Pinpoint the cell where the given text exists, returning its (x, y) midpoint coordinate. 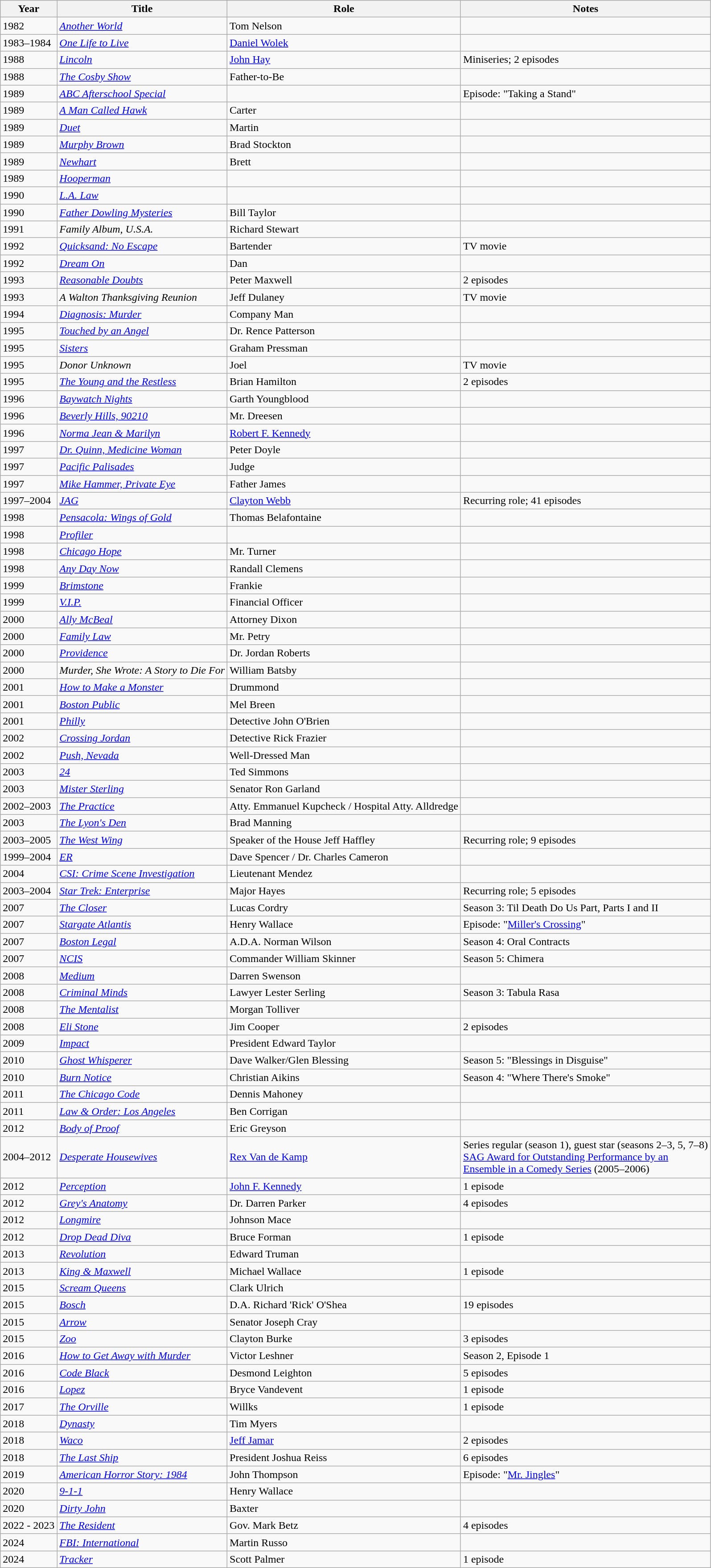
Baywatch Nights (142, 399)
Dynasty (142, 1424)
Boston Public (142, 704)
Father-to-Be (344, 77)
Series regular (season 1), guest star (seasons 2–3, 5, 7–8)SAG Award for Outstanding Performance by anEnsemble in a Comedy Series (2005–2006) (585, 1157)
The Chicago Code (142, 1094)
Season 5: Chimera (585, 958)
Jim Cooper (344, 1026)
3 episodes (585, 1339)
9-1-1 (142, 1491)
Quicksand: No Escape (142, 246)
Desmond Leighton (344, 1373)
Newhart (142, 161)
Star Trek: Enterprise (142, 891)
Mr. Petry (344, 636)
Providence (142, 653)
Daniel Wolek (344, 43)
John F. Kennedy (344, 1186)
Rex Van de Kamp (344, 1157)
Mr. Dreesen (344, 416)
Brian Hamilton (344, 382)
Brad Manning (344, 823)
Dream On (142, 263)
Duet (142, 127)
Scott Palmer (344, 1559)
1991 (29, 229)
Revolution (142, 1254)
Clark Ulrich (344, 1288)
Father Dowling Mysteries (142, 213)
Martin (344, 127)
Season 4: "Where There's Smoke" (585, 1077)
Speaker of the House Jeff Haffley (344, 840)
Christian Aikins (344, 1077)
1999–2004 (29, 857)
The Resident (142, 1525)
Zoo (142, 1339)
Dr. Rence Patterson (344, 331)
Longmire (142, 1220)
Any Day Now (142, 569)
Season 2, Episode 1 (585, 1356)
President Edward Taylor (344, 1044)
Family Law (142, 636)
Eric Greyson (344, 1128)
Michael Wallace (344, 1271)
Crossing Jordan (142, 738)
2004–2012 (29, 1157)
Dr. Quinn, Medicine Woman (142, 450)
The West Wing (142, 840)
Push, Nevada (142, 755)
Season 5: "Blessings in Disguise" (585, 1060)
Judge (344, 467)
Eli Stone (142, 1026)
Father James (344, 483)
Johnson Mace (344, 1220)
Pensacola: Wings of Gold (142, 518)
Year (29, 9)
Arrow (142, 1322)
2003–2005 (29, 840)
Beverly Hills, 90210 (142, 416)
Well-Dressed Man (344, 755)
Garth Youngblood (344, 399)
19 episodes (585, 1305)
Role (344, 9)
President Joshua Reiss (344, 1457)
Burn Notice (142, 1077)
ER (142, 857)
Peter Doyle (344, 450)
Bruce Forman (344, 1237)
Lopez (142, 1390)
One Life to Live (142, 43)
Dr. Darren Parker (344, 1203)
Brimstone (142, 585)
Law & Order: Los Angeles (142, 1111)
Episode: "Mr. Jingles" (585, 1474)
Body of Proof (142, 1128)
Lawyer Lester Serling (344, 992)
Frankie (344, 585)
Ben Corrigan (344, 1111)
Waco (142, 1441)
A Walton Thanksgiving Reunion (142, 297)
Tim Myers (344, 1424)
Pacific Palisades (142, 467)
Baxter (344, 1508)
Mike Hammer, Private Eye (142, 483)
Bosch (142, 1305)
Medium (142, 975)
Atty. Emmanuel Kupcheck / Hospital Atty. Alldredge (344, 806)
2004 (29, 874)
Dennis Mahoney (344, 1094)
V.I.P. (142, 602)
Mister Sterling (142, 789)
D.A. Richard 'Rick' O'Shea (344, 1305)
A Man Called Hawk (142, 111)
Philly (142, 721)
1994 (29, 314)
Martin Russo (344, 1542)
Perception (142, 1186)
Ghost Whisperer (142, 1060)
2019 (29, 1474)
Mel Breen (344, 704)
5 episodes (585, 1373)
Dave Walker/Glen Blessing (344, 1060)
Season 4: Oral Contracts (585, 942)
Ted Simmons (344, 772)
CSI: Crime Scene Investigation (142, 874)
Clayton Webb (344, 501)
William Batsby (344, 670)
Code Black (142, 1373)
2022 - 2023 (29, 1525)
Sisters (142, 348)
Victor Leshner (344, 1356)
Gov. Mark Betz (344, 1525)
Desperate Housewives (142, 1157)
Lincoln (142, 60)
Lucas Cordry (344, 908)
Touched by an Angel (142, 331)
Family Album, U.S.A. (142, 229)
Robert F. Kennedy (344, 433)
Carter (344, 111)
The Orville (142, 1407)
Miniseries; 2 episodes (585, 60)
2009 (29, 1044)
Hooperman (142, 178)
Company Man (344, 314)
Thomas Belafontaine (344, 518)
Joel (344, 365)
King & Maxwell (142, 1271)
Bryce Vandevent (344, 1390)
Title (142, 9)
How to Get Away with Murder (142, 1356)
Senator Joseph Cray (344, 1322)
The Mentalist (142, 1009)
24 (142, 772)
Jeff Jamar (344, 1441)
Norma Jean & Marilyn (142, 433)
Recurring role; 9 episodes (585, 840)
Graham Pressman (344, 348)
Morgan Tolliver (344, 1009)
Recurring role; 41 episodes (585, 501)
Clayton Burke (344, 1339)
Season 3: Til Death Do Us Part, Parts I and II (585, 908)
Recurring role; 5 episodes (585, 891)
Murder, She Wrote: A Story to Die For (142, 670)
Detective John O'Brien (344, 721)
1983–1984 (29, 43)
The Young and the Restless (142, 382)
Tom Nelson (344, 26)
Darren Swenson (344, 975)
Chicago Hope (142, 552)
Scream Queens (142, 1288)
Richard Stewart (344, 229)
Mr. Turner (344, 552)
2002–2003 (29, 806)
Murphy Brown (142, 144)
6 episodes (585, 1457)
2017 (29, 1407)
Brett (344, 161)
Commander William Skinner (344, 958)
L.A. Law (142, 195)
Criminal Minds (142, 992)
Notes (585, 9)
Ally McBeal (142, 619)
Season 3: Tabula Rasa (585, 992)
John Thompson (344, 1474)
Bartender (344, 246)
Donor Unknown (142, 365)
Stargate Atlantis (142, 925)
1982 (29, 26)
The Closer (142, 908)
Dirty John (142, 1508)
1997–2004 (29, 501)
Peter Maxwell (344, 280)
Tracker (142, 1559)
The Lyon's Den (142, 823)
Major Hayes (344, 891)
American Horror Story: 1984 (142, 1474)
Willks (344, 1407)
Profiler (142, 535)
Brad Stockton (344, 144)
John Hay (344, 60)
2003–2004 (29, 891)
Edward Truman (344, 1254)
How to Make a Monster (142, 687)
The Last Ship (142, 1457)
Dave Spencer / Dr. Charles Cameron (344, 857)
Another World (142, 26)
Episode: "Taking a Stand" (585, 94)
Randall Clemens (344, 569)
The Cosby Show (142, 77)
Impact (142, 1044)
Dan (344, 263)
FBI: International (142, 1542)
A.D.A. Norman Wilson (344, 942)
Reasonable Doubts (142, 280)
Senator Ron Garland (344, 789)
Drummond (344, 687)
Dr. Jordan Roberts (344, 653)
Drop Dead Diva (142, 1237)
Bill Taylor (344, 213)
Financial Officer (344, 602)
Boston Legal (142, 942)
Attorney Dixon (344, 619)
NCIS (142, 958)
Lieutenant Mendez (344, 874)
JAG (142, 501)
The Practice (142, 806)
ABC Afterschool Special (142, 94)
Episode: "Miller's Crossing" (585, 925)
Grey's Anatomy (142, 1203)
Detective Rick Frazier (344, 738)
Diagnosis: Murder (142, 314)
Jeff Dulaney (344, 297)
